From the cell containing the given text, extract its center point as (x, y) coordinate. 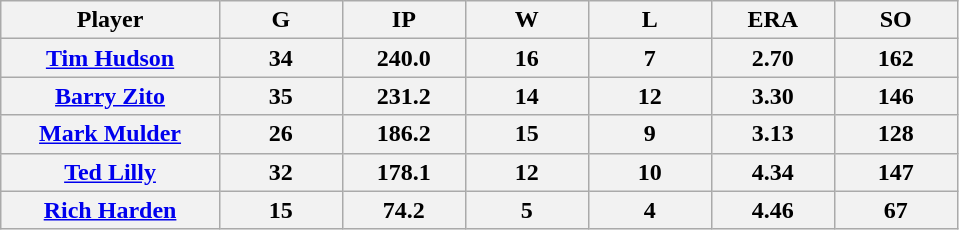
9 (650, 134)
146 (896, 96)
74.2 (404, 210)
4 (650, 210)
Mark Mulder (110, 134)
IP (404, 20)
14 (526, 96)
162 (896, 58)
16 (526, 58)
34 (280, 58)
231.2 (404, 96)
2.70 (772, 58)
240.0 (404, 58)
L (650, 20)
186.2 (404, 134)
4.46 (772, 210)
Rich Harden (110, 210)
SO (896, 20)
G (280, 20)
Player (110, 20)
ERA (772, 20)
3.30 (772, 96)
Tim Hudson (110, 58)
W (526, 20)
Barry Zito (110, 96)
4.34 (772, 172)
3.13 (772, 134)
147 (896, 172)
32 (280, 172)
10 (650, 172)
Ted Lilly (110, 172)
128 (896, 134)
35 (280, 96)
67 (896, 210)
26 (280, 134)
5 (526, 210)
178.1 (404, 172)
7 (650, 58)
